Return the (X, Y) coordinate for the center point of the cell that contains the specified text.  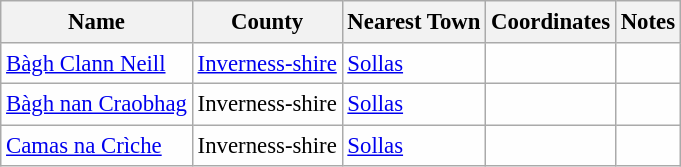
Notes (648, 22)
County (267, 22)
Camas na Crìche (97, 146)
Bàgh Clann Neill (97, 62)
Coordinates (551, 22)
Name (97, 22)
Bàgh nan Craobhag (97, 104)
Nearest Town (414, 22)
